Return (x, y) of the center of cell containing provided text 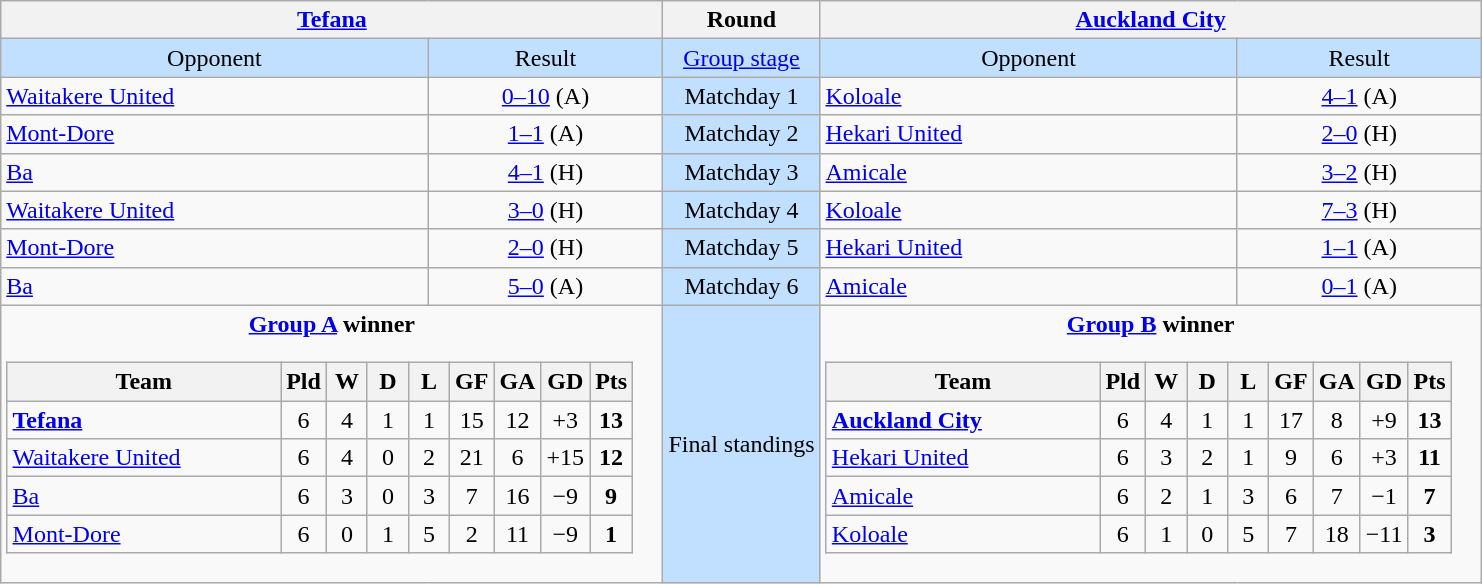
Round (742, 20)
Matchday 5 (742, 248)
Matchday 3 (742, 172)
−1 (1384, 496)
Group stage (742, 58)
Matchday 6 (742, 286)
0–10 (A) (546, 96)
18 (1336, 534)
+15 (566, 458)
5–0 (A) (546, 286)
15 (472, 420)
Matchday 4 (742, 210)
4–1 (A) (1359, 96)
3–0 (H) (546, 210)
Final standings (742, 444)
−11 (1384, 534)
16 (518, 496)
17 (1291, 420)
Matchday 1 (742, 96)
21 (472, 458)
8 (1336, 420)
7–3 (H) (1359, 210)
Matchday 2 (742, 134)
0–1 (A) (1359, 286)
+9 (1384, 420)
4–1 (H) (546, 172)
3–2 (H) (1359, 172)
